Return (X, Y) of the center of cell containing provided text 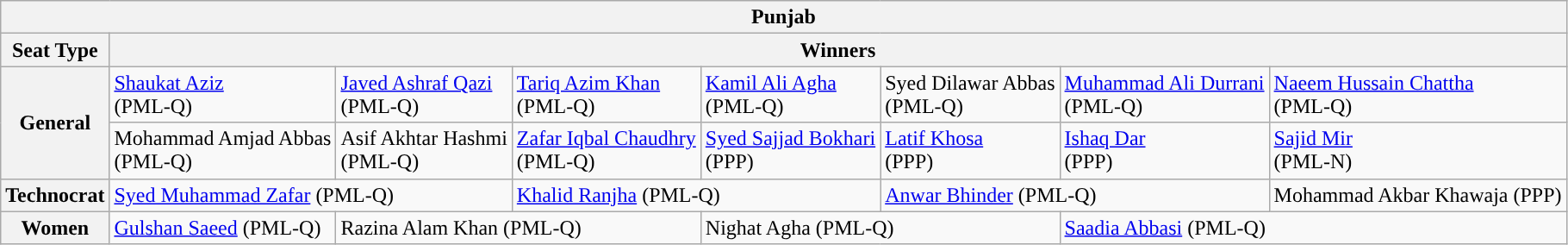
Syed Muhammad Zafar (PML-Q) (310, 195)
Punjab (784, 17)
General (55, 122)
Shaukat Aziz(PML-Q) (222, 95)
Naeem Hussain Chattha(PML-Q) (1418, 95)
Razina Alam Khan (PML-Q) (519, 228)
Technocrat (55, 195)
Mohammad Akbar Khawaja (PPP) (1418, 195)
Muhammad Ali Durrani(PML-Q) (1165, 95)
Nighat Agha (PML-Q) (880, 228)
Latif Khosa(PPP) (970, 150)
Sajid Mir(PML-N) (1418, 150)
Asif Akhtar Hashmi(PML-Q) (424, 150)
Women (55, 228)
Kamil Ali Agha(PML-Q) (790, 95)
Winners (837, 50)
Seat Type (55, 50)
Javed Ashraf Qazi(PML-Q) (424, 95)
Tariq Azim Khan(PML-Q) (607, 95)
Syed Dilawar Abbas(PML-Q) (970, 95)
Mohammad Amjad Abbas(PML-Q) (222, 150)
Ishaq Dar(PPP) (1165, 150)
Saadia Abbasi (PML-Q) (1313, 228)
Anwar Bhinder (PML-Q) (1075, 195)
Syed Sajjad Bokhari(PPP) (790, 150)
Zafar Iqbal Chaudhry(PML-Q) (607, 150)
Khalid Ranjha (PML-Q) (696, 195)
Gulshan Saeed (PML-Q) (222, 228)
